Output the (X, Y) coordinate of the center of the cell containing the given text.  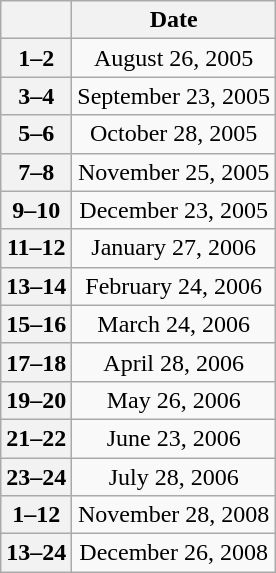
19–20 (36, 400)
August 26, 2005 (174, 58)
11–12 (36, 248)
November 25, 2005 (174, 172)
September 23, 2005 (174, 96)
May 26, 2006 (174, 400)
December 23, 2005 (174, 210)
5–6 (36, 134)
9–10 (36, 210)
23–24 (36, 477)
November 28, 2008 (174, 515)
April 28, 2006 (174, 362)
Date (174, 20)
7–8 (36, 172)
13–24 (36, 553)
January 27, 2006 (174, 248)
21–22 (36, 438)
3–4 (36, 96)
March 24, 2006 (174, 324)
17–18 (36, 362)
December 26, 2008 (174, 553)
13–14 (36, 286)
1–12 (36, 515)
February 24, 2006 (174, 286)
October 28, 2005 (174, 134)
June 23, 2006 (174, 438)
July 28, 2006 (174, 477)
1–2 (36, 58)
15–16 (36, 324)
